Return (x, y) of the center of cell containing provided text 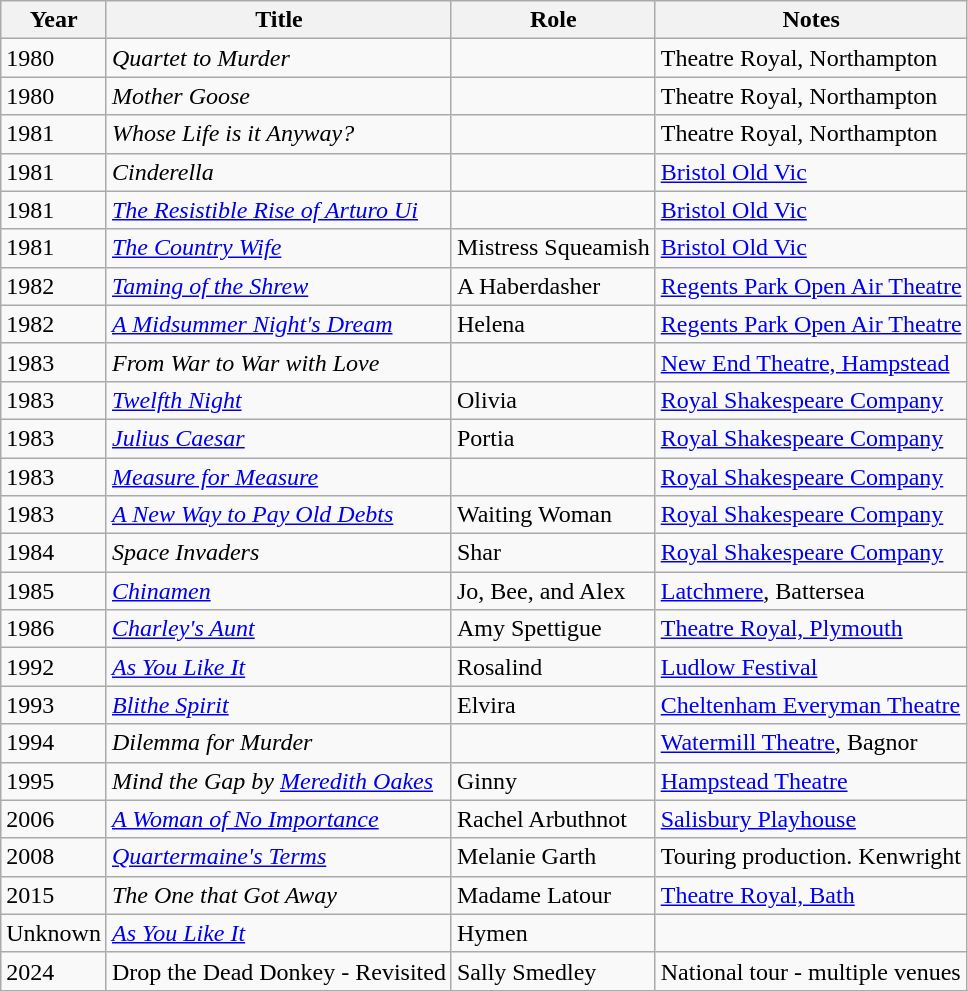
1993 (54, 705)
A Midsummer Night's Dream (278, 324)
1994 (54, 743)
Measure for Measure (278, 477)
Hampstead Theatre (811, 781)
A Haberdasher (553, 286)
The Resistible Rise of Arturo Ui (278, 210)
1986 (54, 629)
Quartermaine's Terms (278, 857)
Taming of the Shrew (278, 286)
Touring production. Kenwright (811, 857)
New End Theatre, Hampstead (811, 362)
Rosalind (553, 667)
Sally Smedley (553, 971)
Julius Caesar (278, 438)
Helena (553, 324)
Cheltenham Everyman Theatre (811, 705)
Ludlow Festival (811, 667)
2024 (54, 971)
Madame Latour (553, 895)
Amy Spettigue (553, 629)
A New Way to Pay Old Debts (278, 515)
Year (54, 20)
Mother Goose (278, 96)
Whose Life is it Anyway? (278, 134)
The One that Got Away (278, 895)
Notes (811, 20)
Dilemma for Murder (278, 743)
Twelfth Night (278, 400)
1985 (54, 591)
Salisbury Playhouse (811, 819)
Jo, Bee, and Alex (553, 591)
Watermill Theatre, Bagnor (811, 743)
Chinamen (278, 591)
Rachel Arbuthnot (553, 819)
Latchmere, Battersea (811, 591)
1995 (54, 781)
Ginny (553, 781)
2008 (54, 857)
Unknown (54, 933)
Title (278, 20)
1984 (54, 553)
Hymen (553, 933)
The Country Wife (278, 248)
Elvira (553, 705)
Melanie Garth (553, 857)
1992 (54, 667)
Blithe Spirit (278, 705)
Theatre Royal, Bath (811, 895)
Role (553, 20)
Olivia (553, 400)
Waiting Woman (553, 515)
Drop the Dead Donkey - Revisited (278, 971)
Theatre Royal, Plymouth (811, 629)
2015 (54, 895)
2006 (54, 819)
Mistress Squeamish (553, 248)
Portia (553, 438)
A Woman of No Importance (278, 819)
Charley's Aunt (278, 629)
National tour - multiple venues (811, 971)
Quartet to Murder (278, 58)
Mind the Gap by Meredith Oakes (278, 781)
Space Invaders (278, 553)
From War to War with Love (278, 362)
Shar (553, 553)
Cinderella (278, 172)
